Provide the [x, y] coordinate of the cell's center where the given text is located.  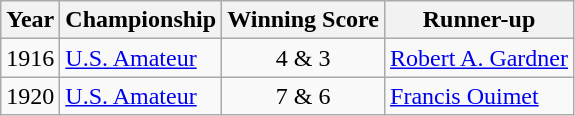
Runner-up [480, 20]
4 & 3 [304, 58]
Year [30, 20]
1920 [30, 96]
Francis Ouimet [480, 96]
Robert A. Gardner [480, 58]
1916 [30, 58]
Winning Score [304, 20]
Championship [141, 20]
7 & 6 [304, 96]
